Pinpoint the cell where the given text exists, returning its (X, Y) midpoint coordinate. 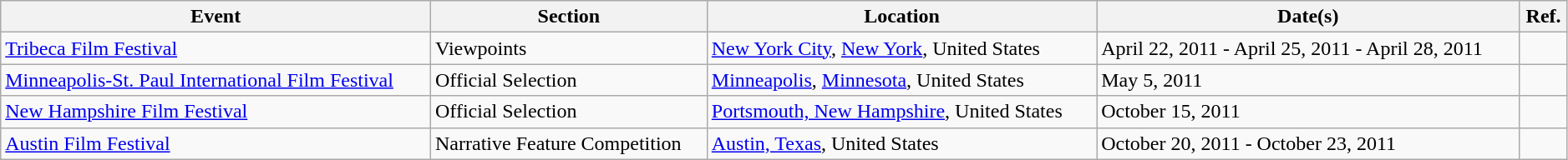
Viewpoints (570, 48)
Minneapolis, Minnesota, United States (901, 80)
Location (901, 17)
Date(s) (1308, 17)
New York City, New York, United States (901, 48)
Event (216, 17)
May 5, 2011 (1308, 80)
April 22, 2011 - April 25, 2011 - April 28, 2011 (1308, 48)
Austin Film Festival (216, 143)
Section (570, 17)
Narrative Feature Competition (570, 143)
Minneapolis-St. Paul International Film Festival (216, 80)
Tribeca Film Festival (216, 48)
Ref. (1544, 17)
Austin, Texas, United States (901, 143)
Portsmouth, New Hampshire, United States (901, 112)
October 20, 2011 - October 23, 2011 (1308, 143)
New Hampshire Film Festival (216, 112)
October 15, 2011 (1308, 112)
